Output the [X, Y] coordinate of the center of the cell containing the given text.  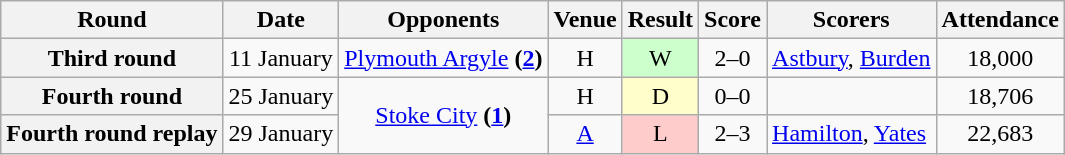
29 January [281, 134]
0–0 [733, 96]
Result [660, 20]
Venue [585, 20]
Fourth round replay [112, 134]
18,706 [1000, 96]
Third round [112, 58]
18,000 [1000, 58]
2–3 [733, 134]
22,683 [1000, 134]
11 January [281, 58]
Astbury, Burden [852, 58]
W [660, 58]
Opponents [444, 20]
Fourth round [112, 96]
Plymouth Argyle (2) [444, 58]
L [660, 134]
Round [112, 20]
D [660, 96]
A [585, 134]
Hamilton, Yates [852, 134]
Attendance [1000, 20]
25 January [281, 96]
Date [281, 20]
Score [733, 20]
2–0 [733, 58]
Stoke City (1) [444, 115]
Scorers [852, 20]
